Extract the [x, y] coordinate from the center of the cell holding the provided text.  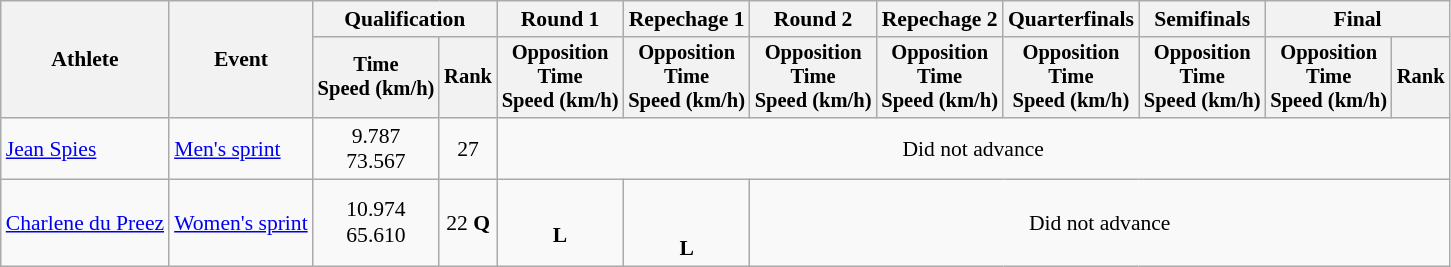
22 Q [468, 224]
Repechage 2 [940, 19]
Repechage 1 [686, 19]
Charlene du Preez [85, 224]
Women's sprint [241, 224]
Men's sprint [241, 148]
27 [468, 148]
10.97465.610 [376, 224]
9.78773.567 [376, 148]
Jean Spies [85, 148]
TimeSpeed (km/h) [376, 78]
Final [1357, 19]
Semifinals [1202, 19]
Round 1 [560, 19]
Qualification [405, 19]
Athlete [85, 60]
Round 2 [814, 19]
Event [241, 60]
Quarterfinals [1071, 19]
